Search for the cell housing the specified text and yield its [x, y] center coordinate. 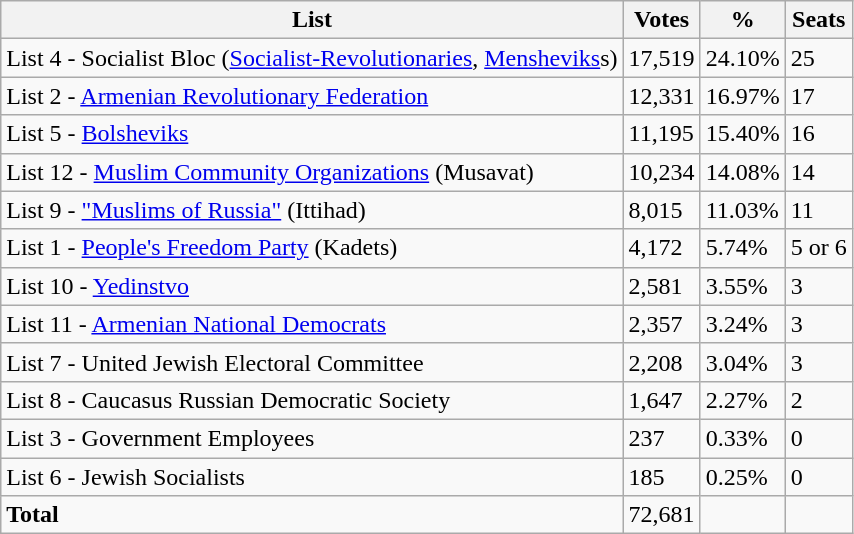
List 12 - Muslim Community Organizations (Musavat) [312, 172]
3.55% [742, 286]
2,581 [662, 286]
List 5 - Bolsheviks [312, 134]
24.10% [742, 58]
List 8 - Caucasus Russian Democratic Society [312, 400]
List 4 - Socialist Bloc (Socialist-Revolutionaries, Menshevikss) [312, 58]
4,172 [662, 248]
11 [818, 210]
% [742, 20]
25 [818, 58]
3.04% [742, 362]
List 11 - Armenian National Democrats [312, 324]
185 [662, 477]
5.74% [742, 248]
List 9 - "Muslims of Russia" (Ittihad) [312, 210]
72,681 [662, 515]
15.40% [742, 134]
5 or 6 [818, 248]
8,015 [662, 210]
Total [312, 515]
12,331 [662, 96]
3.24% [742, 324]
2.27% [742, 400]
List [312, 20]
List 10 - Yedinstvo [312, 286]
0.33% [742, 438]
List 2 - Armenian Revolutionary Federation [312, 96]
11.03% [742, 210]
14 [818, 172]
List 7 - United Jewish Electoral Committee [312, 362]
11,195 [662, 134]
Votes [662, 20]
1,647 [662, 400]
List 1 - People's Freedom Party (Kadets) [312, 248]
237 [662, 438]
0.25% [742, 477]
10,234 [662, 172]
2 [818, 400]
17,519 [662, 58]
17 [818, 96]
16.97% [742, 96]
14.08% [742, 172]
2,357 [662, 324]
2,208 [662, 362]
Seats [818, 20]
List 3 - Government Employees [312, 438]
List 6 - Jewish Socialists [312, 477]
16 [818, 134]
